Output the (x, y) coordinate of the center of the cell containing the given text.  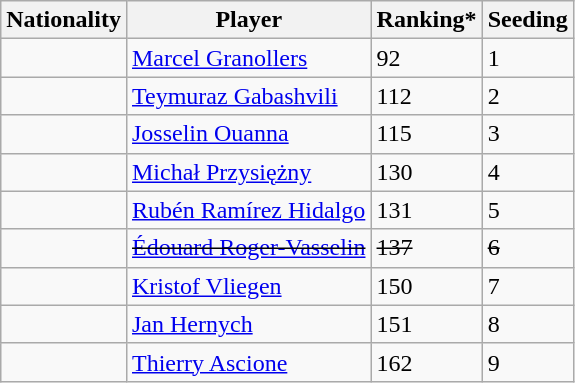
Player (248, 20)
Édouard Roger-Vasselin (248, 248)
Jan Hernych (248, 324)
Kristof Vliegen (248, 286)
7 (528, 286)
5 (528, 210)
131 (426, 210)
150 (426, 286)
Ranking* (426, 20)
Josselin Ouanna (248, 134)
9 (528, 362)
115 (426, 134)
162 (426, 362)
Thierry Ascione (248, 362)
112 (426, 96)
92 (426, 58)
137 (426, 248)
2 (528, 96)
151 (426, 324)
130 (426, 172)
Teymuraz Gabashvili (248, 96)
Nationality (64, 20)
8 (528, 324)
Seeding (528, 20)
1 (528, 58)
Rubén Ramírez Hidalgo (248, 210)
Michał Przysiężny (248, 172)
6 (528, 248)
3 (528, 134)
Marcel Granollers (248, 58)
4 (528, 172)
